Determine the (X, Y) coordinate at the center of the cell enclosing the given text.  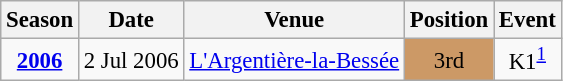
2006 (40, 60)
Event (528, 20)
Venue (294, 20)
Season (40, 20)
2 Jul 2006 (131, 60)
Date (131, 20)
L'Argentière-la-Bessée (294, 60)
3rd (448, 60)
Position (448, 20)
K11 (528, 60)
